Search for the cell housing the specified text and yield its (x, y) center coordinate. 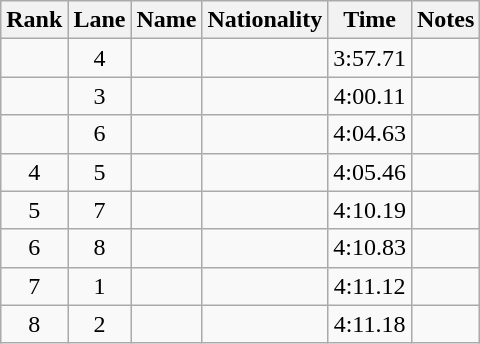
Lane (100, 20)
4:11.18 (370, 324)
2 (100, 324)
3:57.71 (370, 58)
3 (100, 96)
Name (166, 20)
4:11.12 (370, 286)
Nationality (265, 20)
4:00.11 (370, 96)
4:10.83 (370, 248)
4:05.46 (370, 172)
Notes (445, 20)
Time (370, 20)
1 (100, 286)
Rank (34, 20)
4:04.63 (370, 134)
4:10.19 (370, 210)
